From the cell containing the given text, extract its center point as (X, Y) coordinate. 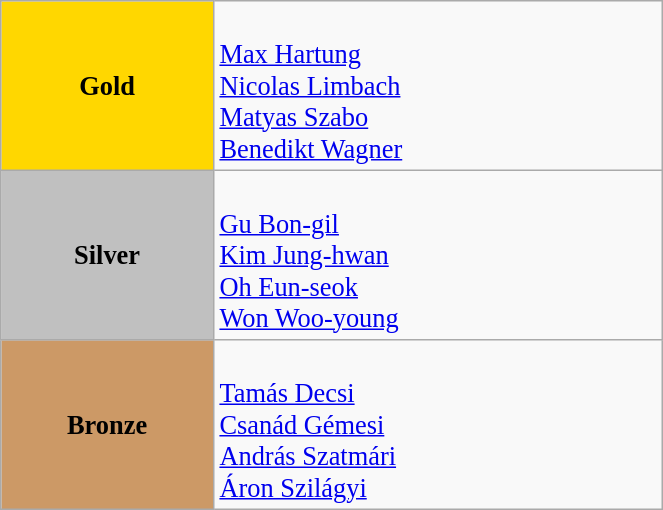
Bronze (108, 424)
Max HartungNicolas LimbachMatyas SzaboBenedikt Wagner (438, 85)
Gold (108, 85)
Tamás DecsiCsanád GémesiAndrás SzatmáriÁron Szilágyi (438, 424)
Silver (108, 255)
Gu Bon-gilKim Jung-hwanOh Eun-seokWon Woo-young (438, 255)
